For the text-containing cell, return its midpoint in [X, Y] coordinate format. 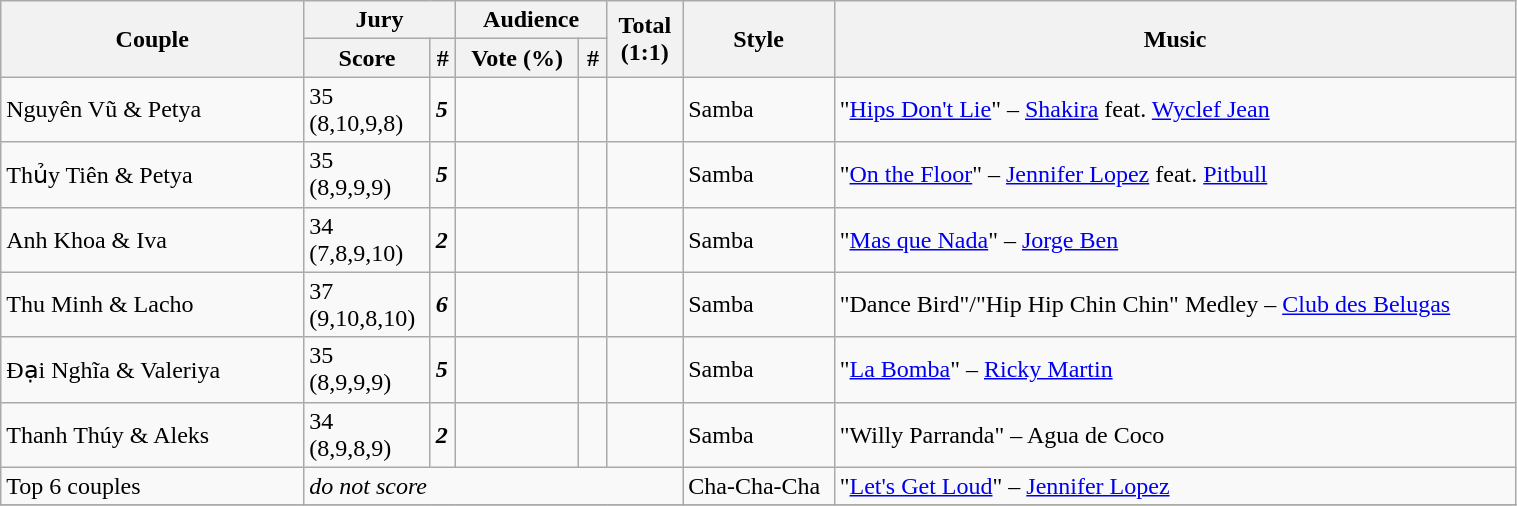
Jury [380, 20]
Cha-Cha-Cha [759, 486]
Anh Khoa & Iva [152, 240]
"Hips Don't Lie" – Shakira feat. Wyclef Jean [1175, 110]
"On the Floor" – Jennifer Lopez feat. Pitbull [1175, 174]
Vote (%) [517, 58]
6 [442, 304]
37 (9,10,8,10) [368, 304]
Couple [152, 39]
34 (7,8,9,10) [368, 240]
"Dance Bird"/"Hip Hip Chin Chin" Medley – Club des Belugas [1175, 304]
Thu Minh & Lacho [152, 304]
"La Bomba" – Ricky Martin [1175, 370]
Audience [531, 20]
35 (8,10,9,8) [368, 110]
Score [368, 58]
Thủy Tiên & Petya [152, 174]
Top 6 couples [152, 486]
34 (8,9,8,9) [368, 434]
do not score [494, 486]
Thanh Thúy & Aleks [152, 434]
Style [759, 39]
"Let's Get Loud" – Jennifer Lopez [1175, 486]
Nguyên Vũ & Petya [152, 110]
"Willy Parranda" – Agua de Coco [1175, 434]
Total (1:1) [645, 39]
"Mas que Nada" – Jorge Ben [1175, 240]
Music [1175, 39]
Đại Nghĩa & Valeriya [152, 370]
